Return the (X, Y) coordinate for the center point of the cell that contains the specified text.  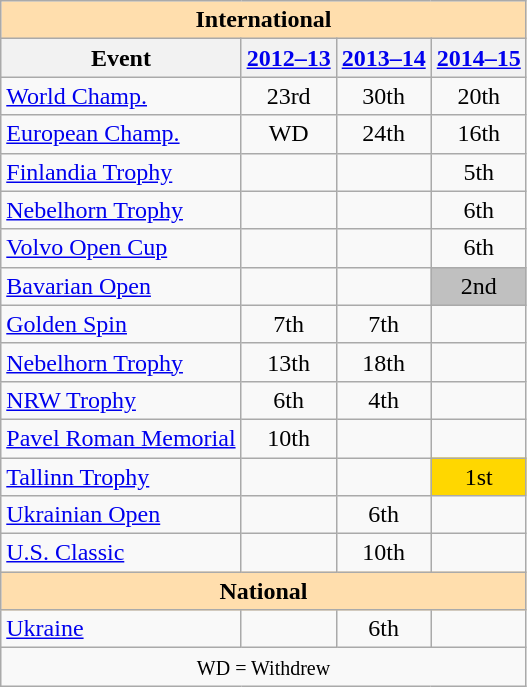
National (264, 591)
Pavel Roman Memorial (121, 438)
2012–13 (288, 58)
International (264, 20)
4th (384, 400)
U.S. Classic (121, 553)
Ukrainian Open (121, 515)
24th (384, 134)
2013–14 (384, 58)
2nd (478, 286)
WD (288, 134)
23rd (288, 96)
WD = Withdrew (264, 667)
5th (478, 172)
20th (478, 96)
Bavarian Open (121, 286)
Volvo Open Cup (121, 248)
World Champ. (121, 96)
Finlandia Trophy (121, 172)
18th (384, 362)
16th (478, 134)
30th (384, 96)
1st (478, 477)
Golden Spin (121, 324)
European Champ. (121, 134)
Ukraine (121, 629)
13th (288, 362)
Tallinn Trophy (121, 477)
Event (121, 58)
NRW Trophy (121, 400)
2014–15 (478, 58)
